Find where the given text appears and provide that cell's center as [X, Y] coordinate. 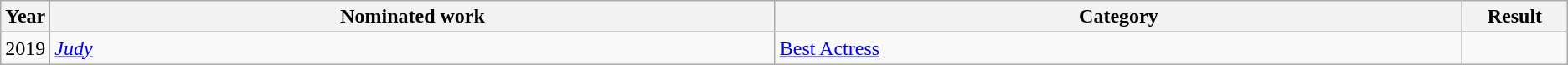
Year [25, 17]
Judy [412, 48]
Nominated work [412, 17]
2019 [25, 48]
Category [1118, 17]
Best Actress [1118, 48]
Result [1515, 17]
